Pinpoint the cell where the given text exists, returning its [X, Y] midpoint coordinate. 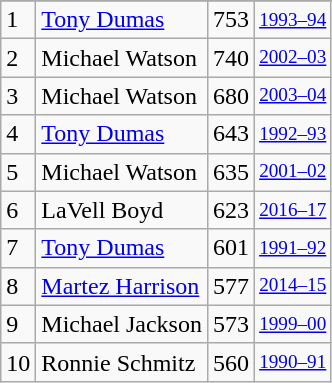
1999–00 [293, 324]
680 [230, 96]
1991–92 [293, 248]
4 [18, 134]
2016–17 [293, 210]
6 [18, 210]
601 [230, 248]
1 [18, 20]
Martez Harrison [122, 286]
3 [18, 96]
560 [230, 362]
2002–03 [293, 58]
LaVell Boyd [122, 210]
2003–04 [293, 96]
1990–91 [293, 362]
9 [18, 324]
2 [18, 58]
Ronnie Schmitz [122, 362]
740 [230, 58]
10 [18, 362]
643 [230, 134]
2014–15 [293, 286]
753 [230, 20]
2001–02 [293, 172]
1992–93 [293, 134]
5 [18, 172]
8 [18, 286]
577 [230, 286]
7 [18, 248]
623 [230, 210]
635 [230, 172]
1993–94 [293, 20]
Michael Jackson [122, 324]
573 [230, 324]
